Provide the [X, Y] coordinate of the cell's center where the given text is located.  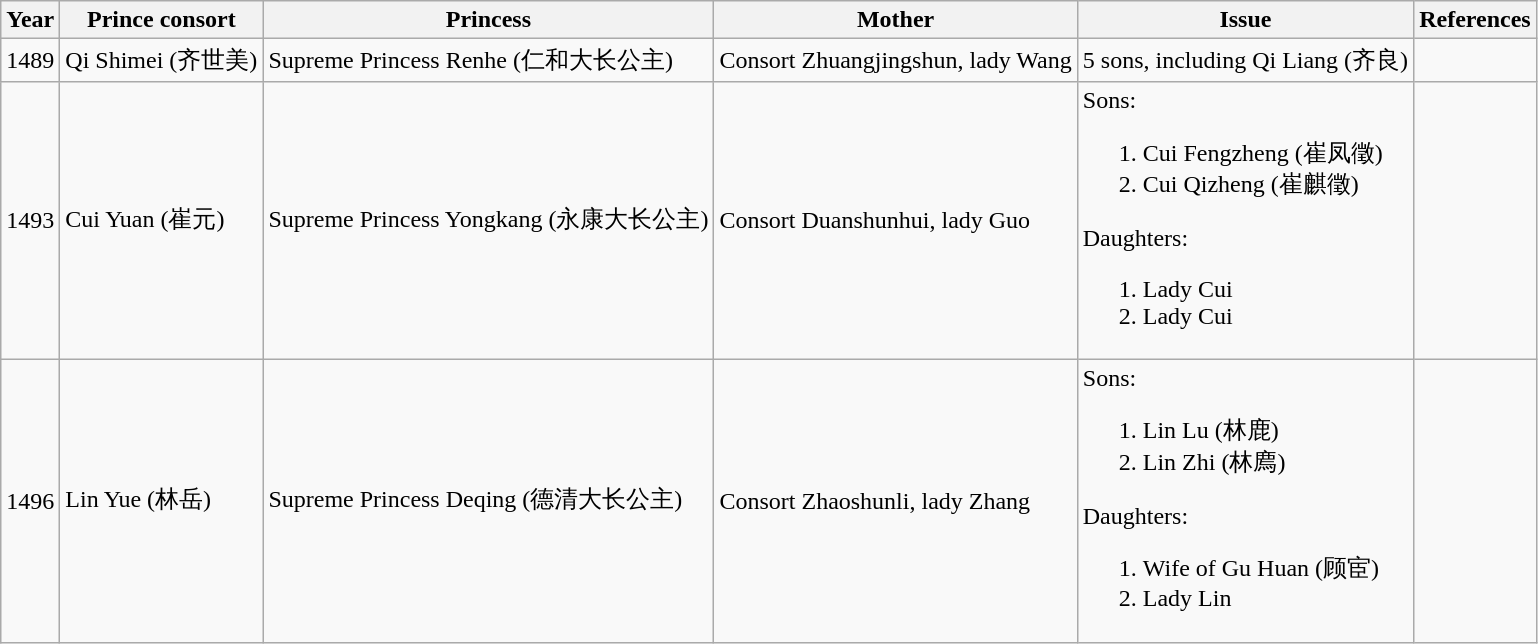
Supreme Princess Deqing (德清大长公主) [488, 500]
1489 [30, 60]
1496 [30, 500]
Prince consort [162, 20]
Consort Zhuangjingshun, lady Wang [896, 60]
5 sons, including Qi Liang (齐良) [1245, 60]
Qi Shimei (齐世美) [162, 60]
Lin Yue (林岳) [162, 500]
Supreme Princess Renhe (仁和大长公主) [488, 60]
Sons:Cui Fengzheng (崔凤徵)Cui Qizheng (崔麒徵)Daughters:Lady CuiLady Cui [1245, 220]
Sons:Lin Lu (林鹿)Lin Zhi (林廌)Daughters:Wife of Gu Huan (顾宦)Lady Lin [1245, 500]
Issue [1245, 20]
Consort Duanshunhui, lady Guo [896, 220]
1493 [30, 220]
Princess [488, 20]
References [1476, 20]
Cui Yuan (崔元) [162, 220]
Mother [896, 20]
Supreme Princess Yongkang (永康大长公主) [488, 220]
Consort Zhaoshunli, lady Zhang [896, 500]
Year [30, 20]
